For the text-containing cell, return its midpoint in [x, y] coordinate format. 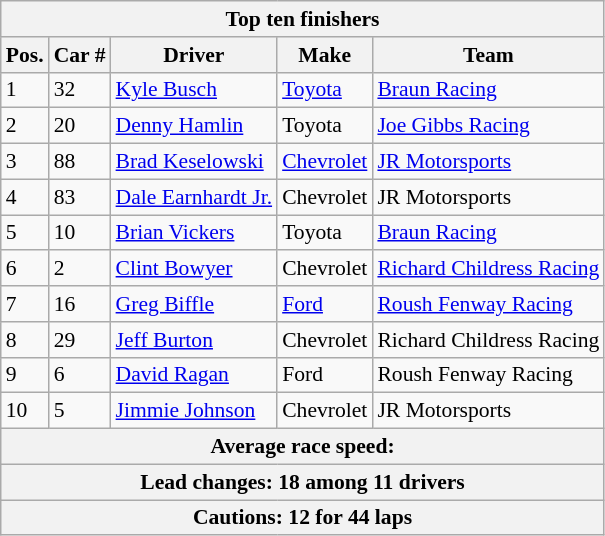
Joe Gibbs Racing [488, 126]
16 [80, 304]
Dale Earnhardt Jr. [194, 197]
Team [488, 55]
9 [25, 375]
Top ten finishers [303, 19]
Greg Biffle [194, 304]
Average race speed: [303, 447]
Brian Vickers [194, 233]
Make [324, 55]
Cautions: 12 for 44 laps [303, 518]
88 [80, 162]
Kyle Busch [194, 90]
32 [80, 90]
Clint Bowyer [194, 269]
7 [25, 304]
83 [80, 197]
Brad Keselowski [194, 162]
20 [80, 126]
29 [80, 340]
Car # [80, 55]
8 [25, 340]
4 [25, 197]
Driver [194, 55]
Jimmie Johnson [194, 411]
Jeff Burton [194, 340]
Lead changes: 18 among 11 drivers [303, 482]
Pos. [25, 55]
Denny Hamlin [194, 126]
David Ragan [194, 375]
1 [25, 90]
3 [25, 162]
